Extract the (X, Y) coordinate from the center of the cell holding the provided text.  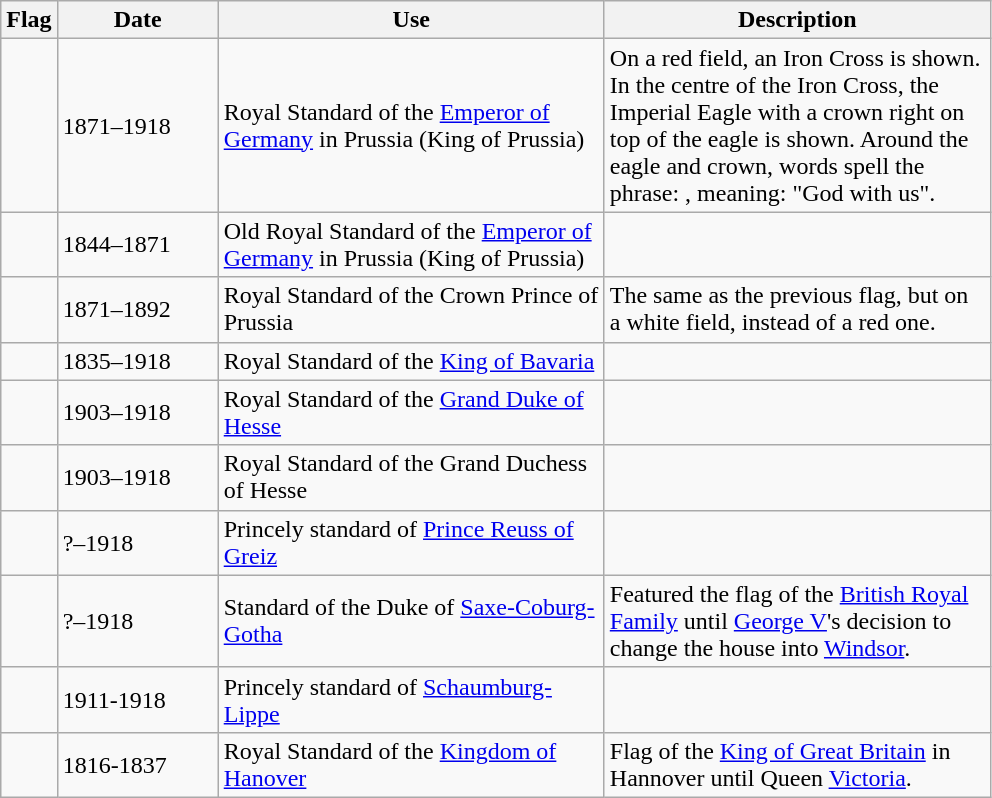
Date (138, 20)
The same as the previous flag, but on a white field, instead of a red one. (797, 310)
Royal Standard of the Kingdom of Hanover (411, 764)
1911-1918 (138, 700)
Standard of the Duke of Saxe-Coburg-Gotha (411, 621)
Princely standard of Schaumburg-Lippe (411, 700)
Royal Standard of the Emperor of Germany in Prussia (King of Prussia) (411, 126)
Royal Standard of the Crown Prince of Prussia (411, 310)
1835–1918 (138, 361)
Princely standard of Prince Reuss of Greiz (411, 542)
Use (411, 20)
Flag of the King of Great Britain in Hannover until Queen Victoria. (797, 764)
Royal Standard of the Grand Duke of Hesse (411, 412)
Old Royal Standard of the Emperor of Germany in Prussia (King of Prussia) (411, 244)
Description (797, 20)
Featured the flag of the British Royal Family until George V's decision to change the house into Windsor. (797, 621)
1844–1871 (138, 244)
Flag (29, 20)
1871–1918 (138, 126)
1871–1892 (138, 310)
1816-1837 (138, 764)
Royal Standard of the Grand Duchess of Hesse (411, 478)
Royal Standard of the King of Bavaria (411, 361)
